Scan for the cell matching the given text and deliver its (x, y) coordinate at center. 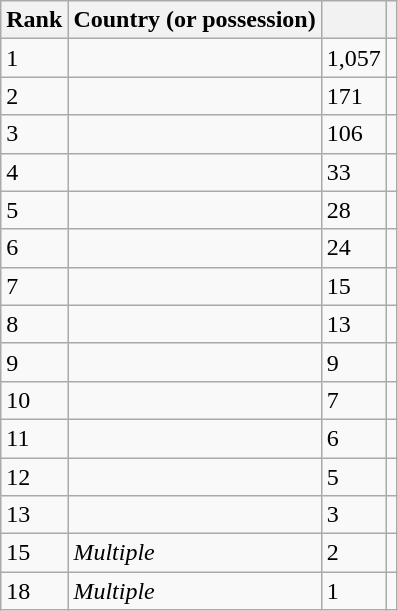
1,057 (354, 58)
12 (34, 477)
8 (34, 324)
18 (34, 591)
11 (34, 438)
10 (34, 400)
Rank (34, 20)
4 (34, 172)
24 (354, 248)
28 (354, 210)
106 (354, 134)
Country (or possession) (194, 20)
171 (354, 96)
33 (354, 172)
